Provide the [X, Y] coordinate of the cell's center where the given text is located.  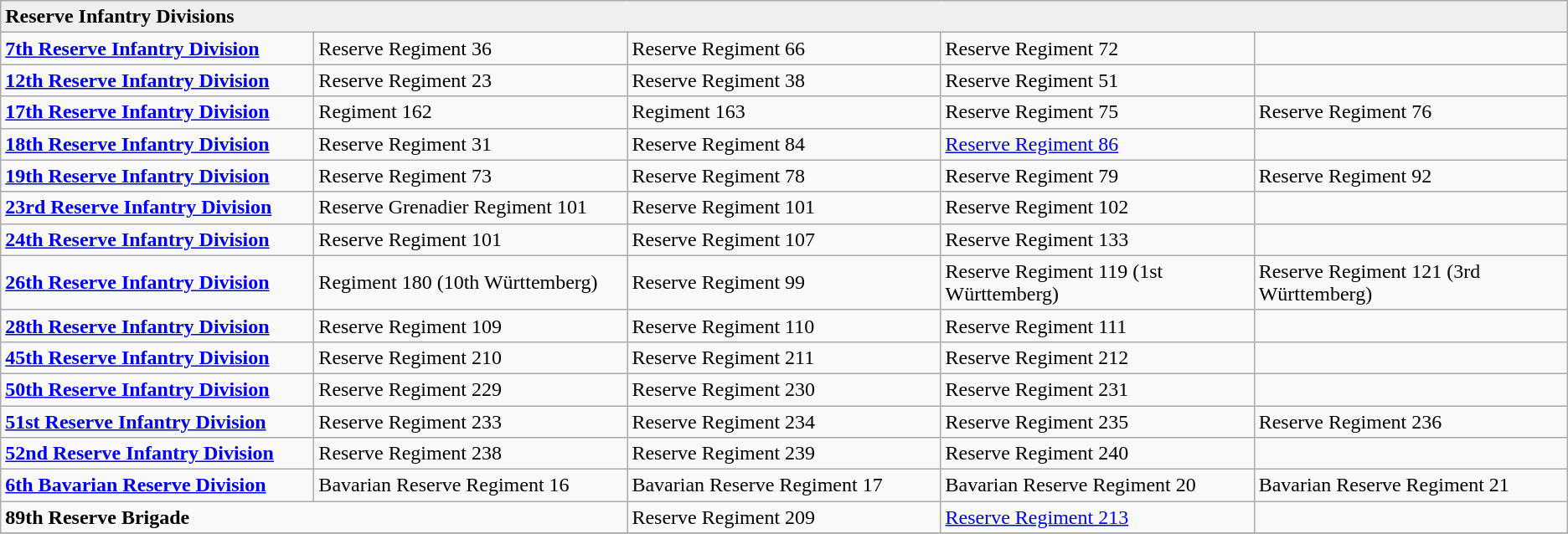
Reserve Regiment 233 [471, 421]
Reserve Regiment 213 [1097, 517]
Bavarian Reserve Regiment 16 [471, 485]
Reserve Regiment 229 [471, 389]
Reserve Regiment 73 [471, 176]
52nd Reserve Infantry Division [157, 454]
Reserve Regiment 230 [784, 389]
51st Reserve Infantry Division [157, 421]
Reserve Regiment 86 [1097, 144]
Reserve Regiment 38 [784, 80]
Reserve Regiment 109 [471, 326]
Reserve Regiment 119 (1st Württemberg) [1097, 283]
Reserve Regiment 79 [1097, 176]
Reserve Regiment 36 [471, 49]
Reserve Regiment 110 [784, 326]
Reserve Regiment 239 [784, 454]
Reserve Regiment 234 [784, 421]
Reserve Regiment 231 [1097, 389]
Bavarian Reserve Regiment 17 [784, 485]
Reserve Regiment 133 [1097, 239]
45th Reserve Infantry Division [157, 357]
18th Reserve Infantry Division [157, 144]
Reserve Regiment 99 [784, 283]
23rd Reserve Infantry Division [157, 208]
Reserve Regiment 240 [1097, 454]
Reserve Regiment 23 [471, 80]
89th Reserve Brigade [314, 517]
6th Bavarian Reserve Division [157, 485]
Reserve Regiment 107 [784, 239]
Bavarian Reserve Regiment 21 [1411, 485]
19th Reserve Infantry Division [157, 176]
Reserve Regiment 76 [1411, 112]
28th Reserve Infantry Division [157, 326]
Regiment 163 [784, 112]
Regiment 180 (10th Württemberg) [471, 283]
Reserve Infantry Divisions [784, 17]
12th Reserve Infantry Division [157, 80]
26th Reserve Infantry Division [157, 283]
Reserve Regiment 31 [471, 144]
17th Reserve Infantry Division [157, 112]
Reserve Grenadier Regiment 101 [471, 208]
Reserve Regiment 92 [1411, 176]
Reserve Regiment 78 [784, 176]
Reserve Regiment 51 [1097, 80]
Reserve Regiment 72 [1097, 49]
Reserve Regiment 211 [784, 357]
Reserve Regiment 209 [784, 517]
Regiment 162 [471, 112]
Reserve Regiment 75 [1097, 112]
7th Reserve Infantry Division [157, 49]
Reserve Regiment 121 (3rd Württemberg) [1411, 283]
Reserve Regiment 111 [1097, 326]
Reserve Regiment 210 [471, 357]
Reserve Regiment 236 [1411, 421]
Reserve Regiment 66 [784, 49]
Reserve Regiment 102 [1097, 208]
Reserve Regiment 84 [784, 144]
50th Reserve Infantry Division [157, 389]
Bavarian Reserve Regiment 20 [1097, 485]
24th Reserve Infantry Division [157, 239]
Reserve Regiment 212 [1097, 357]
Reserve Regiment 238 [471, 454]
Reserve Regiment 235 [1097, 421]
